Output the (x, y) coordinate of the center of the cell containing the given text.  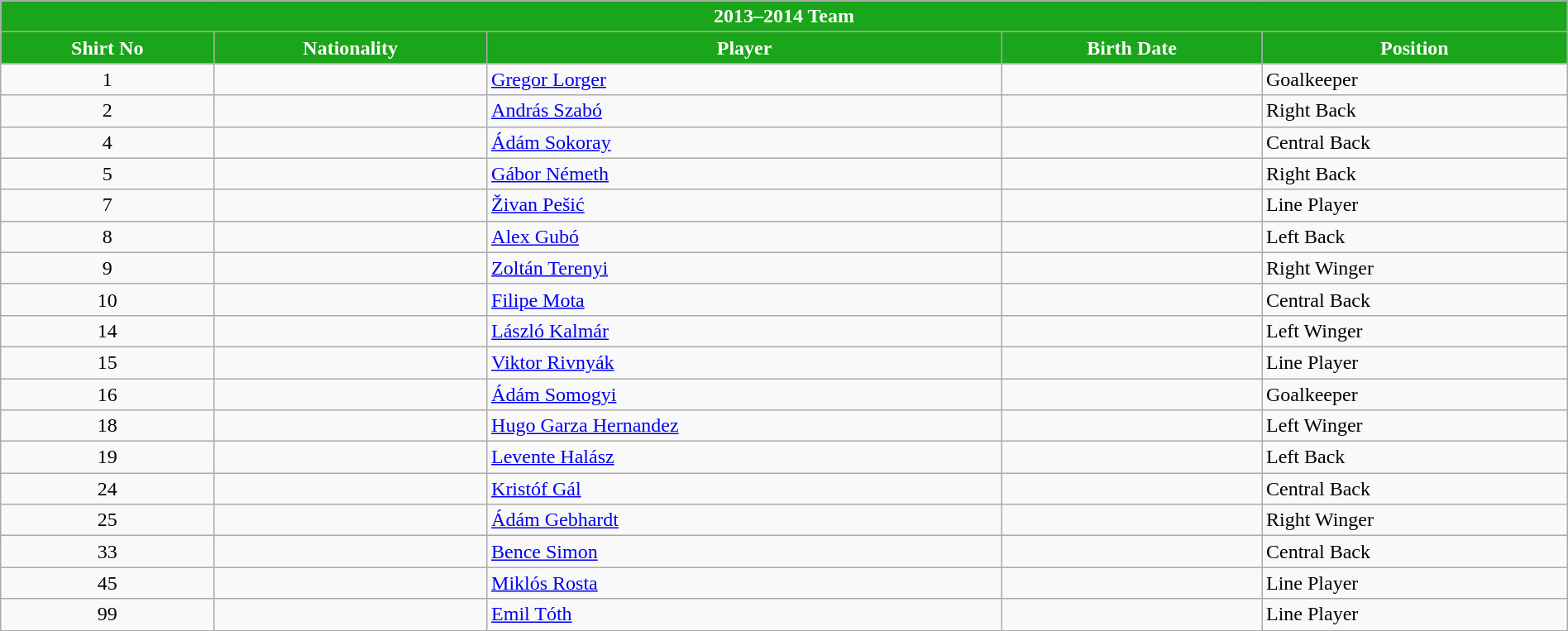
Gregor Lorger (744, 79)
Nationality (351, 48)
Ádám Gebhardt (744, 520)
Ádám Somogyi (744, 394)
Birth Date (1132, 48)
5 (108, 174)
2 (108, 111)
Shirt No (108, 48)
Alex Gubó (744, 237)
9 (108, 268)
Gábor Németh (744, 174)
Miklós Rosta (744, 583)
Ádám Sokoray (744, 142)
14 (108, 331)
Bence Simon (744, 552)
45 (108, 583)
Hugo Garza Hernandez (744, 426)
Emil Tóth (744, 614)
László Kalmár (744, 331)
András Szabó (744, 111)
4 (108, 142)
Filipe Mota (744, 299)
Zoltán Terenyi (744, 268)
19 (108, 457)
15 (108, 362)
Živan Pešić (744, 205)
33 (108, 552)
18 (108, 426)
10 (108, 299)
24 (108, 489)
Player (744, 48)
25 (108, 520)
Position (1415, 48)
2013–2014 Team (784, 17)
99 (108, 614)
Kristóf Gál (744, 489)
Viktor Rivnyák (744, 362)
1 (108, 79)
16 (108, 394)
7 (108, 205)
Levente Halász (744, 457)
8 (108, 237)
